Output the [X, Y] coordinate of the center of the cell containing the given text.  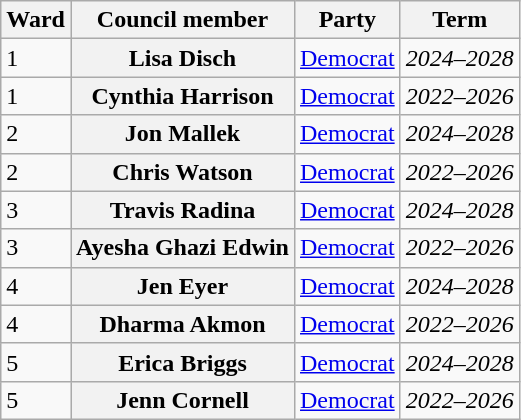
Cynthia Harrison [182, 96]
Jen Eyer [182, 286]
Erica Briggs [182, 362]
Ayesha Ghazi Edwin [182, 248]
Lisa Disch [182, 58]
Jon Mallek [182, 134]
Travis Radina [182, 210]
Ward [36, 20]
Jenn Cornell [182, 400]
Dharma Akmon [182, 324]
Party [347, 20]
Term [460, 20]
Council member [182, 20]
Chris Watson [182, 172]
